Search for the cell housing the specified text and yield its [x, y] center coordinate. 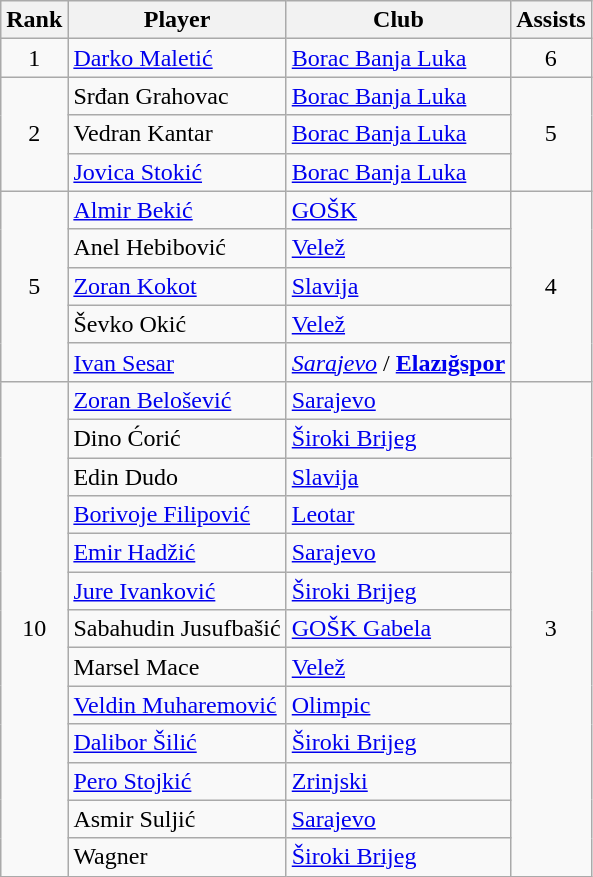
Sarajevo / Elazığspor [398, 362]
Sabahudin Jusufbašić [177, 629]
2 [34, 134]
Darko Maletić [177, 58]
Anel Hebibović [177, 248]
Asmir Suljić [177, 819]
Marsel Mace [177, 667]
Assists [551, 20]
1 [34, 58]
Srđan Grahovac [177, 96]
GOŠK [398, 210]
Pero Stojkić [177, 781]
Emir Hadžić [177, 553]
Club [398, 20]
6 [551, 58]
Wagner [177, 857]
Dalibor Šilić [177, 743]
4 [551, 286]
Ševko Okić [177, 324]
Vedran Kantar [177, 134]
Zoran Belošević [177, 400]
Almir Bekić [177, 210]
10 [34, 628]
Dino Ćorić [177, 438]
Veldin Muharemović [177, 705]
Zoran Kokot [177, 286]
Borivoje Filipović [177, 515]
Edin Dudo [177, 477]
3 [551, 628]
Leotar [398, 515]
Olimpic [398, 705]
Zrinjski [398, 781]
Rank [34, 20]
Jure Ivanković [177, 591]
Player [177, 20]
Ivan Sesar [177, 362]
Jovica Stokić [177, 172]
GOŠK Gabela [398, 629]
